Return the [X, Y] coordinate for the center point of the cell that contains the specified text.  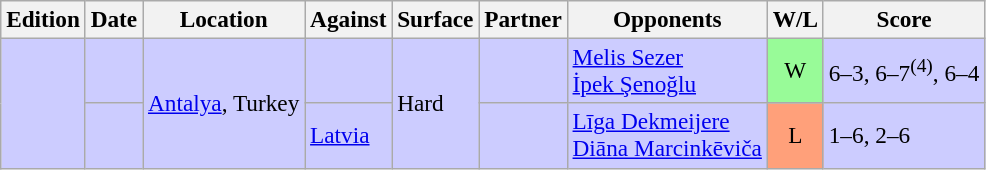
Hard [436, 103]
Latvia [348, 136]
Location [224, 19]
Surface [436, 19]
Score [904, 19]
Edition [44, 19]
Līga Dekmeijere Diāna Marcinkēviča [667, 136]
Melis Sezer İpek Şenoğlu [667, 70]
W/L [795, 19]
W [795, 70]
L [795, 136]
6–3, 6–7(4), 6–4 [904, 70]
Opponents [667, 19]
1–6, 2–6 [904, 136]
Against [348, 19]
Partner [523, 19]
Antalya, Turkey [224, 103]
Date [114, 19]
